For the text-containing cell, return its midpoint in (X, Y) coordinate format. 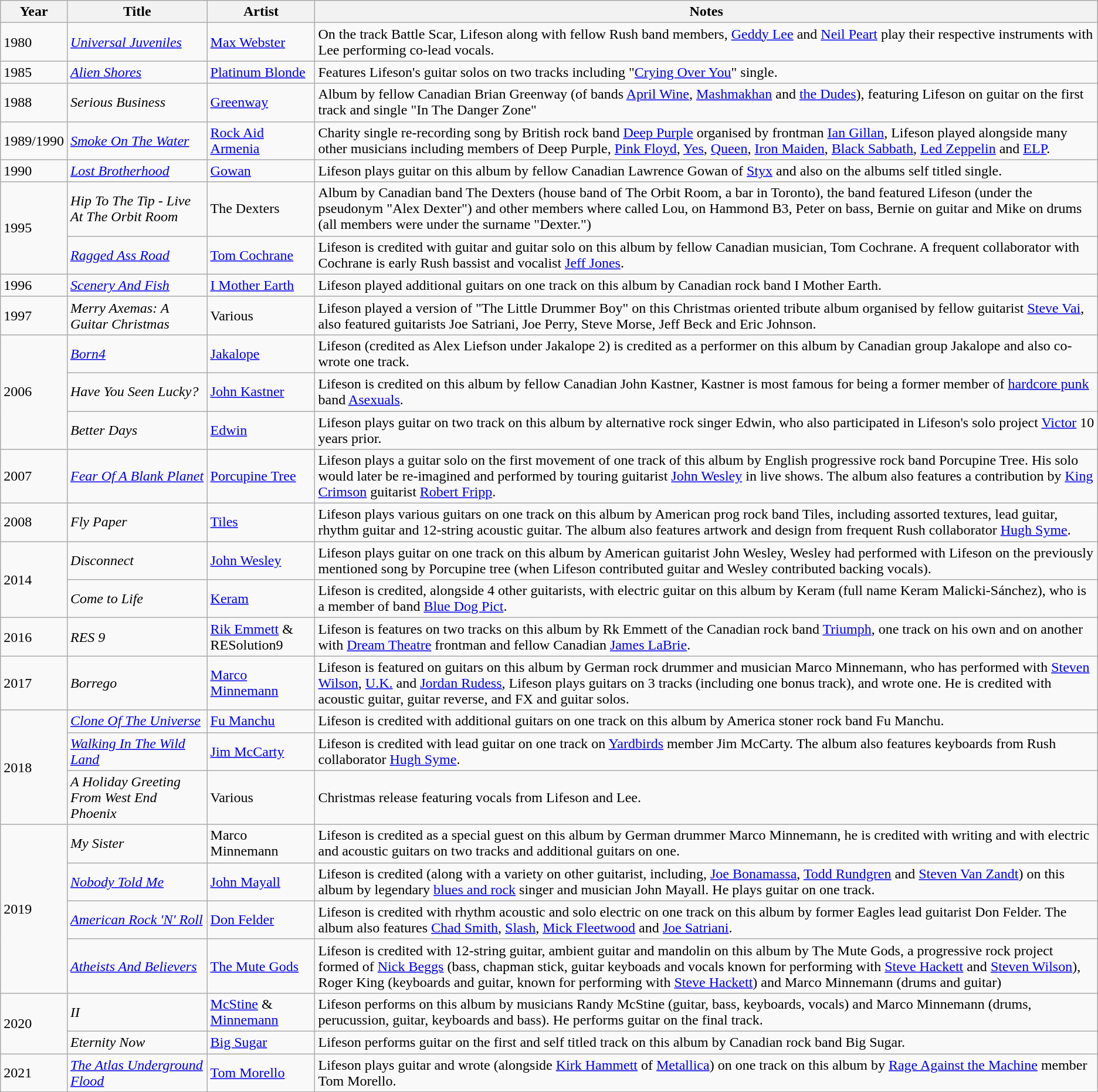
Edwin (261, 430)
Lifeson plays guitar and wrote (alongside Kirk Hammett of Metallica) on one track on this album by Rage Against the Machine member Tom Morello. (706, 1073)
American Rock 'N' Roll (137, 920)
Fu Manchu (261, 721)
RES 9 (137, 637)
1985 (34, 72)
Gowan (261, 171)
Lifeson is credited on this album by fellow Canadian John Kastner, Kastner is most famous for being a former member of hardcore punk band Asexuals. (706, 392)
Universal Juveniles (137, 42)
Rik Emmett & RESolution9 (261, 637)
Lifeson performs guitar on the first and self titled track on this album by Canadian rock band Big Sugar. (706, 1042)
Lifeson played additional guitars on one track on this album by Canadian rock band I Mother Earth. (706, 285)
Tom Cochrane (261, 255)
Eternity Now (137, 1042)
I Mother Earth (261, 285)
2016 (34, 637)
Title (137, 12)
Serious Business (137, 102)
John Mayall (261, 881)
The Dexters (261, 209)
2019 (34, 908)
Come to Life (137, 599)
2014 (34, 580)
Alien Shores (137, 72)
Nobody Told Me (137, 881)
Walking In The Wild Land (137, 751)
Fear Of A Blank Planet (137, 476)
Clone Of The Universe (137, 721)
1995 (34, 228)
2006 (34, 392)
Max Webster (261, 42)
2020 (34, 1023)
Borrego (137, 683)
1989/1990 (34, 141)
Hip To The Tip - Live At The Orbit Room (137, 209)
Scenery And Fish (137, 285)
2008 (34, 522)
2017 (34, 683)
Year (34, 12)
Born4 (137, 353)
Notes (706, 12)
Smoke On The Water (137, 141)
2018 (34, 768)
Tom Morello (261, 1073)
McStine & Minnemann (261, 1012)
Disconnect (137, 561)
Artist (261, 12)
1980 (34, 42)
Keram (261, 599)
Merry Axemas: A Guitar Christmas (137, 316)
Ragged Ass Road (137, 255)
The Mute Gods (261, 966)
Lifeson (credited as Alex Liefson under Jakalope 2) is credited as a performer on this album by Canadian group Jakalope and also co-wrote one track. (706, 353)
My Sister (137, 844)
Rock Aid Armenia (261, 141)
Tiles (261, 522)
Don Felder (261, 920)
1988 (34, 102)
2007 (34, 476)
Porcupine Tree (261, 476)
Lifeson plays guitar on this album by fellow Canadian Lawrence Gowan of Styx and also on the albums self titled single. (706, 171)
II (137, 1012)
Better Days (137, 430)
A Holiday Greeting From West End Phoenix (137, 797)
John Kastner (261, 392)
1996 (34, 285)
Lost Brotherhood (137, 171)
Big Sugar (261, 1042)
Jim McCarty (261, 751)
Jakalope (261, 353)
John Wesley (261, 561)
Lifeson is credited with additional guitars on one track on this album by America stoner rock band Fu Manchu. (706, 721)
Features Lifeson's guitar solos on two tracks including "Crying Over You" single. (706, 72)
The Atlas Underground Flood (137, 1073)
Christmas release featuring vocals from Lifeson and Lee. (706, 797)
2021 (34, 1073)
1997 (34, 316)
Greenway (261, 102)
Platinum Blonde (261, 72)
Atheists And Believers (137, 966)
Have You Seen Lucky? (137, 392)
1990 (34, 171)
Fly Paper (137, 522)
